Scan for the cell matching the given text and deliver its (x, y) coordinate at center. 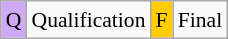
Q (14, 20)
Final (200, 20)
Qualification (89, 20)
F (162, 20)
